Identify which cell holds the provided text, then report its (x, y) central coordinate. 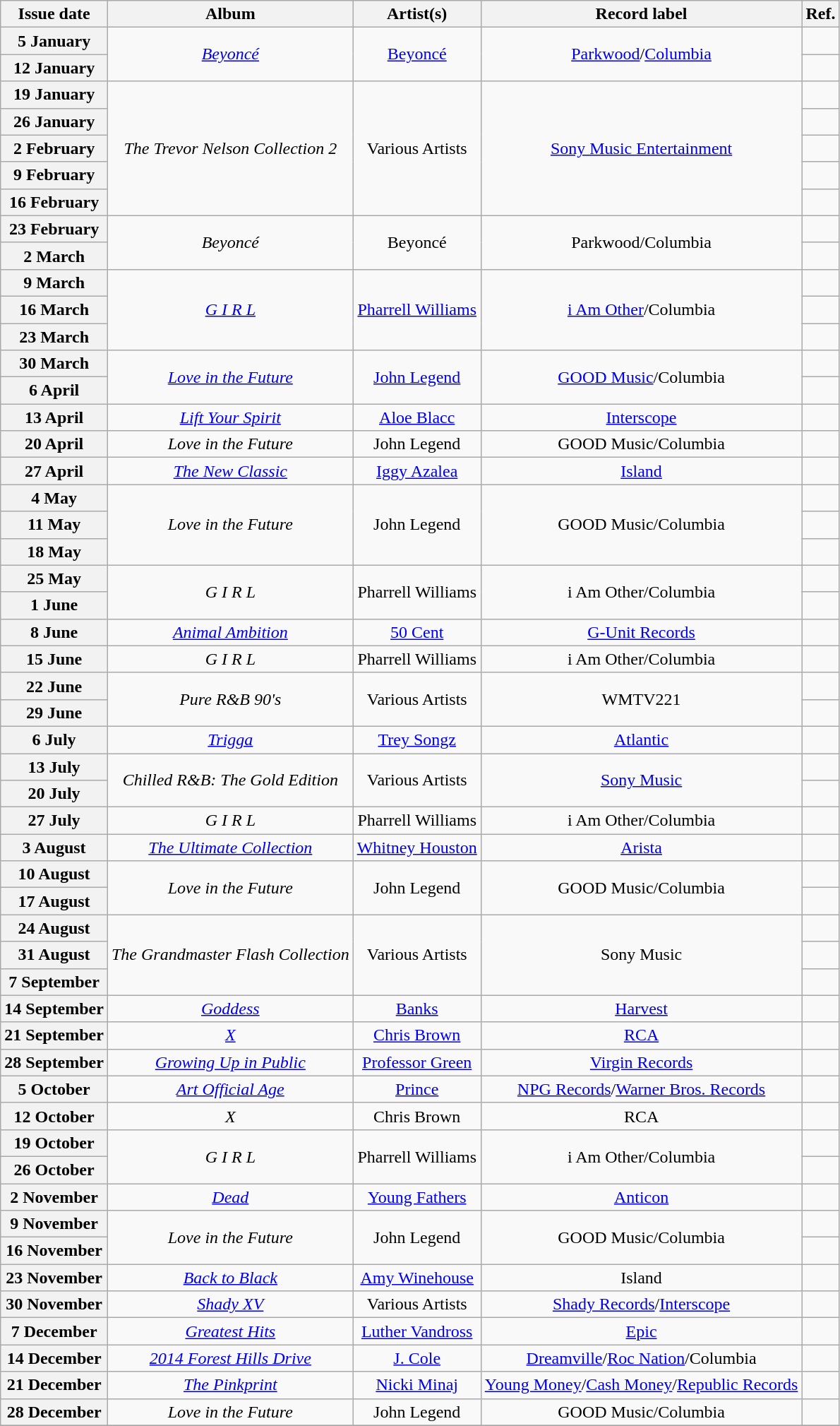
Virgin Records (641, 1062)
Animal Ambition (230, 632)
16 March (54, 309)
16 November (54, 1251)
The Ultimate Collection (230, 848)
25 May (54, 578)
Epic (641, 1331)
9 February (54, 175)
2014 Forest Hills Drive (230, 1358)
23 March (54, 337)
50 Cent (416, 632)
2 November (54, 1197)
Art Official Age (230, 1089)
9 March (54, 283)
Iggy Azalea (416, 471)
The Grandmaster Flash Collection (230, 955)
Growing Up in Public (230, 1062)
5 January (54, 41)
26 October (54, 1170)
23 February (54, 229)
2 February (54, 148)
10 August (54, 874)
30 November (54, 1305)
Prince (416, 1089)
Shady XV (230, 1305)
The Trevor Nelson Collection 2 (230, 148)
Record label (641, 14)
WMTV221 (641, 699)
Banks (416, 1009)
2 March (54, 256)
Interscope (641, 417)
19 October (54, 1143)
14 December (54, 1358)
28 December (54, 1412)
Pure R&B 90's (230, 699)
Lift Your Spirit (230, 417)
Nicki Minaj (416, 1385)
NPG Records/Warner Bros. Records (641, 1089)
Arista (641, 848)
24 August (54, 928)
17 August (54, 901)
6 April (54, 391)
18 May (54, 552)
Artist(s) (416, 14)
23 November (54, 1278)
19 January (54, 95)
3 August (54, 848)
29 June (54, 713)
9 November (54, 1224)
The Pinkprint (230, 1385)
31 August (54, 955)
Shady Records/Interscope (641, 1305)
1 June (54, 605)
Album (230, 14)
Dead (230, 1197)
Young Money/Cash Money/Republic Records (641, 1385)
20 July (54, 794)
30 March (54, 364)
Harvest (641, 1009)
13 April (54, 417)
Issue date (54, 14)
8 June (54, 632)
Greatest Hits (230, 1331)
7 December (54, 1331)
Chilled R&B: The Gold Edition (230, 780)
Ref. (820, 14)
7 September (54, 982)
21 September (54, 1035)
Young Fathers (416, 1197)
Anticon (641, 1197)
12 January (54, 68)
Goddess (230, 1009)
Whitney Houston (416, 848)
G-Unit Records (641, 632)
J. Cole (416, 1358)
Atlantic (641, 739)
4 May (54, 498)
12 October (54, 1116)
11 May (54, 525)
21 December (54, 1385)
5 October (54, 1089)
20 April (54, 444)
27 April (54, 471)
22 June (54, 686)
Back to Black (230, 1278)
Trey Songz (416, 739)
Dreamville/Roc Nation/Columbia (641, 1358)
16 February (54, 202)
Amy Winehouse (416, 1278)
Trigga (230, 739)
15 June (54, 659)
13 July (54, 766)
28 September (54, 1062)
Aloe Blacc (416, 417)
Professor Green (416, 1062)
27 July (54, 821)
Luther Vandross (416, 1331)
14 September (54, 1009)
26 January (54, 121)
6 July (54, 739)
The New Classic (230, 471)
Sony Music Entertainment (641, 148)
